Output the [x, y] coordinate of the center of the cell containing the given text.  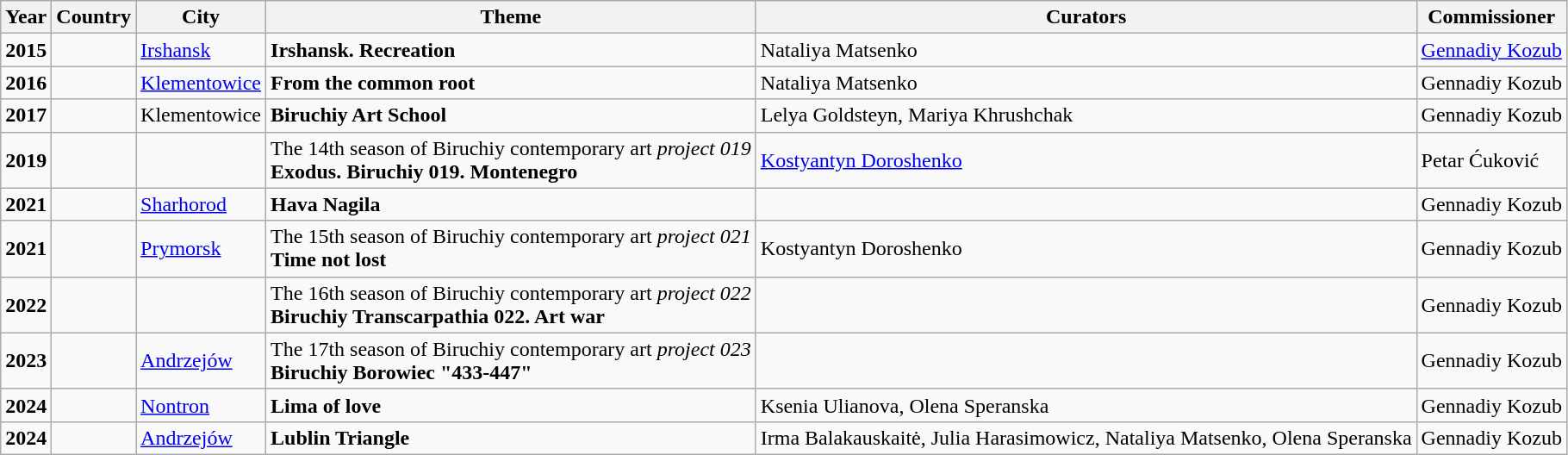
Ksenia Ulianova, Olena Speranska [1086, 405]
2022 [26, 305]
Irma Balakauskaitė, Julia Harasimowicz, Nataliya Matsenko, Olena Speranska [1086, 438]
Country [94, 17]
Biruchiy Art School [512, 115]
Lublin Triangle [512, 438]
The 16th season of Biruchiy contemporary art project 022Biruchiy Transcarpathia 022. Art war [512, 305]
Nontron [202, 405]
2015 [26, 50]
Petar Ćuković [1491, 160]
Theme [512, 17]
The 14th season of Biruchiy contemporary art project 019Exodus. Biruchiy 019. Montenegro [512, 160]
Sharhorod [202, 204]
Irshansk. Recreation [512, 50]
Curators [1086, 17]
City [202, 17]
Irshansk [202, 50]
Lelya Goldsteyn, Mariya Khrushchak [1086, 115]
The 15th season of Biruchiy contemporary art project 021Time not lost [512, 248]
2019 [26, 160]
From the common root [512, 83]
2016 [26, 83]
Year [26, 17]
Hava Nagila [512, 204]
The 17th season of Biruchiy contemporary art project 023Biruchiy Borowiec "433-447" [512, 360]
Lima of love [512, 405]
2017 [26, 115]
Commissioner [1491, 17]
2023 [26, 360]
Prymorsk [202, 248]
